Find where the given text appears and provide that cell's center as (X, Y) coordinate. 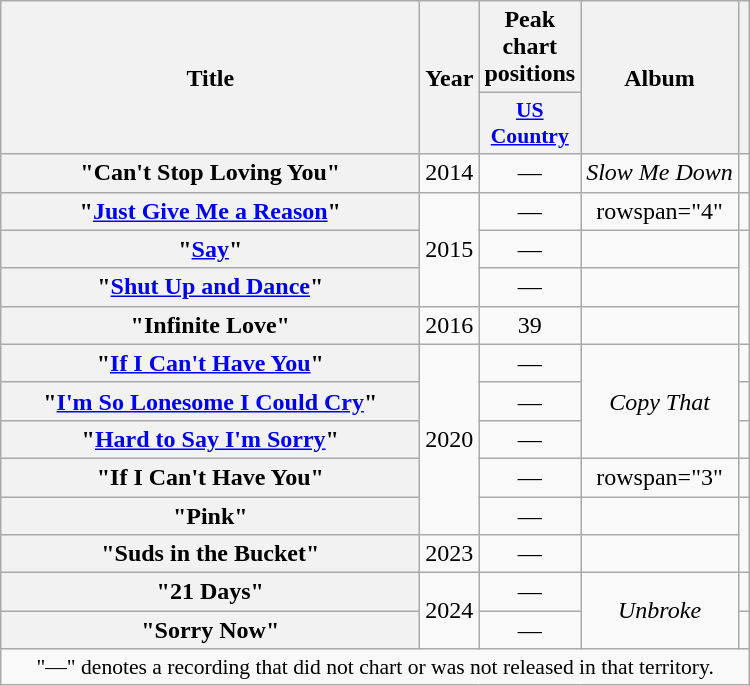
"Suds in the Bucket" (210, 554)
2023 (450, 554)
rowspan="4" (660, 211)
"Just Give Me a Reason" (210, 211)
Slow Me Down (660, 173)
"Say" (210, 249)
"Hard to Say I'm Sorry" (210, 439)
USCountry (530, 124)
2024 (450, 611)
rowspan="3" (660, 477)
2016 (450, 325)
"Can't Stop Loving You" (210, 173)
"Shut Up and Dance" (210, 287)
Unbroke (660, 611)
Title (210, 78)
2015 (450, 249)
"Pink" (210, 515)
"I'm So Lonesome I Could Cry" (210, 401)
2014 (450, 173)
"—" denotes a recording that did not chart or was not released in that territory. (376, 667)
Copy That (660, 401)
"Sorry Now" (210, 630)
"21 Days" (210, 592)
Peakchartpositions (530, 47)
"Infinite Love" (210, 325)
2020 (450, 439)
Year (450, 78)
39 (530, 325)
Album (660, 78)
